Find where the given text appears and provide that cell's center as [x, y] coordinate. 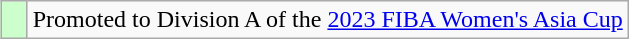
Promoted to Division A of the 2023 FIBA Women's Asia Cup [328, 20]
